Find where the given text appears and provide that cell's center as [X, Y] coordinate. 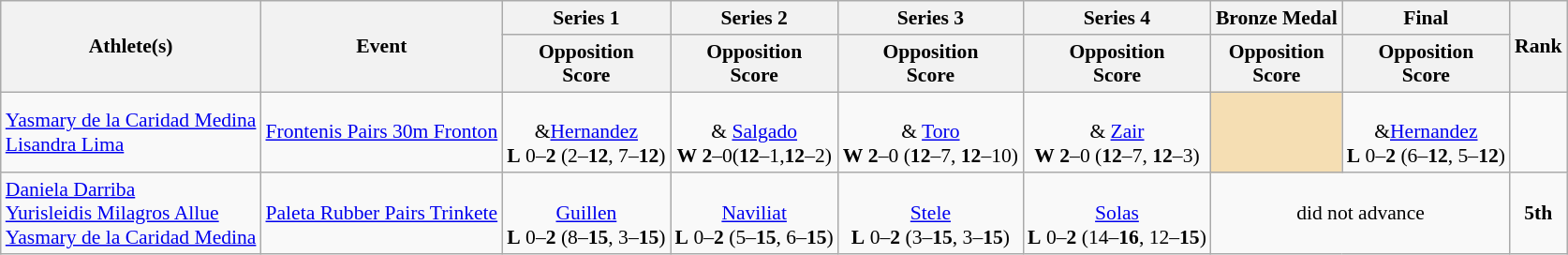
Bronze Medal [1277, 18]
Stele L 0–2 (3–15, 3–15) [931, 214]
& Zair W 2–0 (12–7, 12–3) [1117, 133]
Series 2 [755, 18]
&Hernandez L 0–2 (6–12, 5–12) [1426, 133]
Daniela DarribaYurisleidis Milagros AllueYasmary de la Caridad Medina [131, 214]
&Hernandez L 0–2 (2–12, 7–12) [586, 133]
did not advance [1360, 214]
Solas L 0–2 (14–16, 12–15) [1117, 214]
Athlete(s) [131, 47]
Final [1426, 18]
& Toro W 2–0 (12–7, 12–10) [931, 133]
Naviliat L 0–2 (5–15, 6–15) [755, 214]
Series 1 [586, 18]
Series 4 [1117, 18]
5th [1538, 214]
Paleta Rubber Pairs Trinkete [381, 214]
& Salgado W 2–0(12–1,12–2) [755, 133]
Rank [1538, 47]
Event [381, 47]
Frontenis Pairs 30m Fronton [381, 133]
Yasmary de la Caridad MedinaLisandra Lima [131, 133]
Series 3 [931, 18]
Guillen L 0–2 (8–15, 3–15) [586, 214]
